Scan for the cell matching the given text and deliver its (X, Y) coordinate at center. 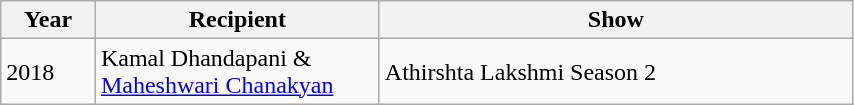
Show (616, 20)
Recipient (237, 20)
2018 (48, 72)
Athirshta Lakshmi Season 2 (616, 72)
Kamal Dhandapani & Maheshwari Chanakyan (237, 72)
Year (48, 20)
